Pinpoint the cell where the given text exists, returning its [x, y] midpoint coordinate. 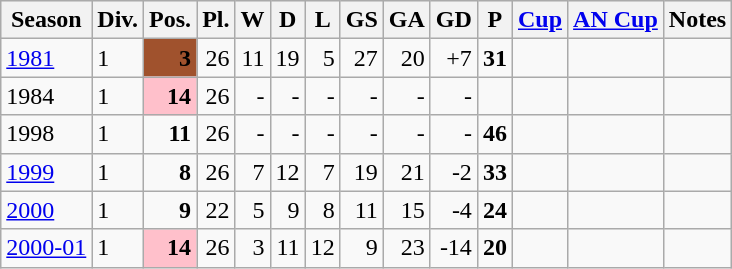
1984 [46, 96]
W [252, 20]
2000 [46, 210]
GA [406, 20]
1999 [46, 172]
+7 [454, 58]
GS [362, 20]
Div. [118, 20]
L [322, 20]
31 [494, 58]
D [288, 20]
AN Cup [616, 20]
GD [454, 20]
24 [494, 210]
Pl. [216, 20]
-2 [454, 172]
Season [46, 20]
1981 [46, 58]
33 [494, 172]
-4 [454, 210]
23 [406, 248]
27 [362, 58]
P [494, 20]
Cup [540, 20]
22 [216, 210]
2000-01 [46, 248]
Pos. [170, 20]
1998 [46, 134]
-14 [454, 248]
Notes [697, 20]
21 [406, 172]
46 [494, 134]
15 [406, 210]
